From the cell containing the given text, extract its center point as (X, Y) coordinate. 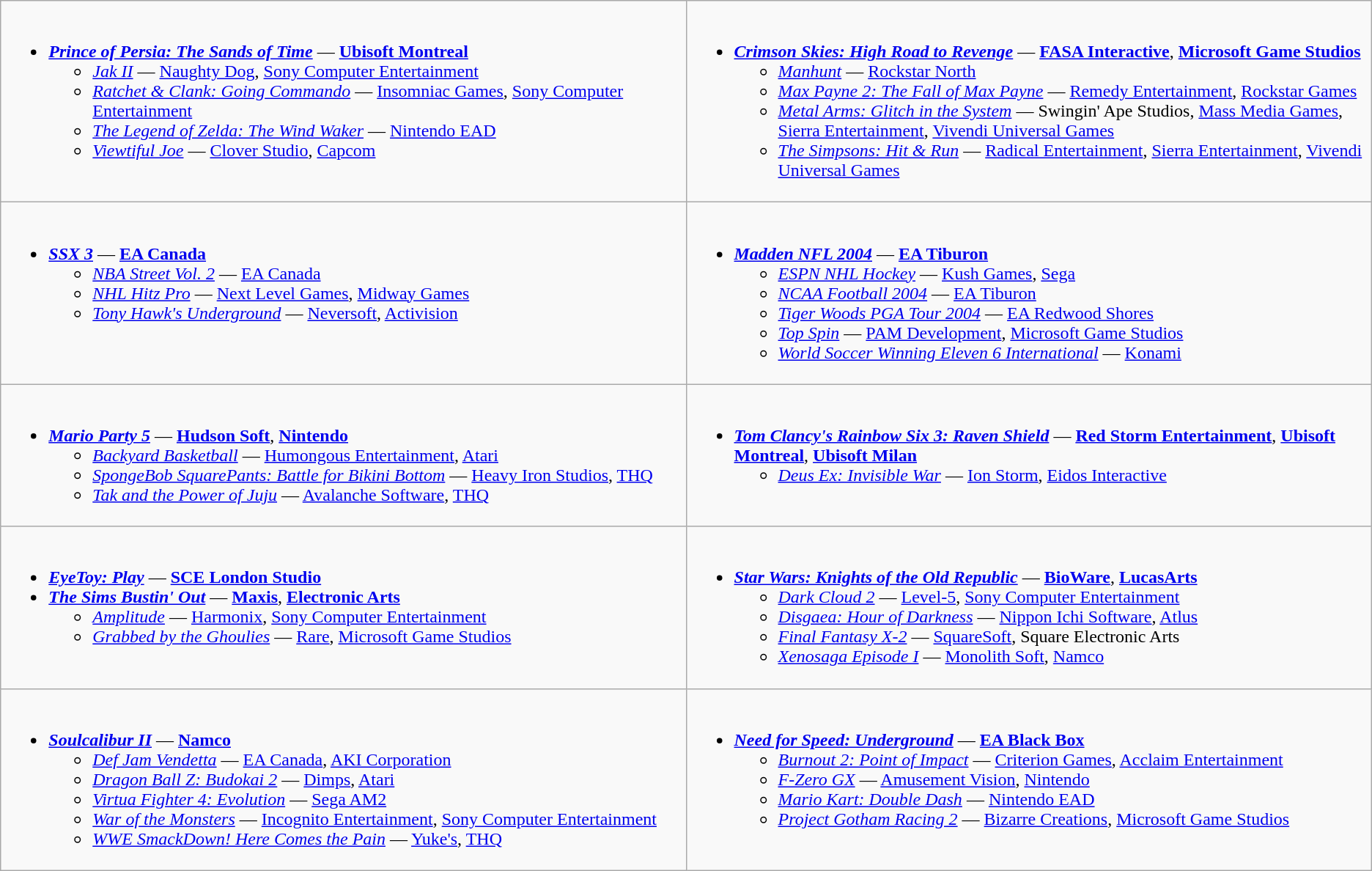
SSX 3 — EA CanadaNBA Street Vol. 2 — EA CanadaNHL Hitz Pro — Next Level Games, Midway GamesTony Hawk's Underground — Neversoft, Activision (343, 293)
